Search for the cell housing the specified text and yield its (X, Y) center coordinate. 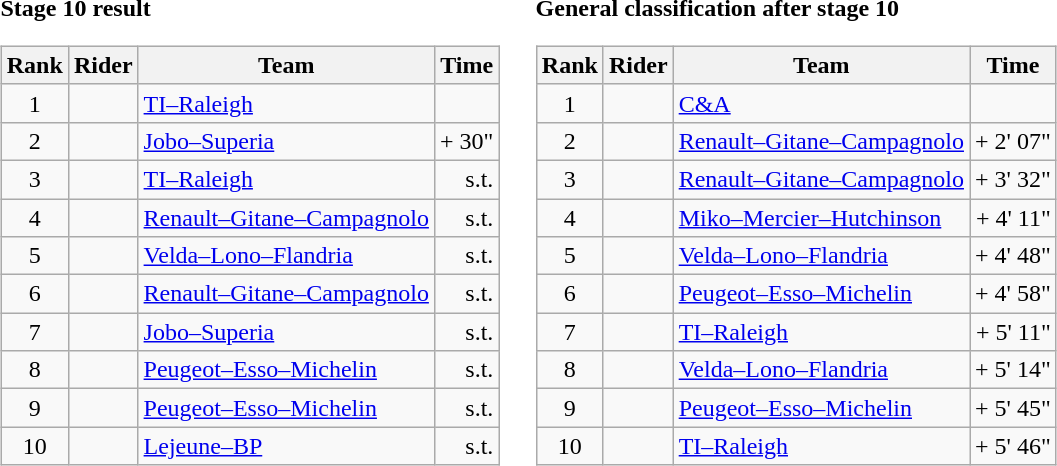
+ 30" (466, 141)
+ 5' 11" (1014, 332)
+ 4' 48" (1014, 256)
C&A (821, 103)
+ 2' 07" (1014, 141)
+ 5' 45" (1014, 408)
+ 5' 14" (1014, 370)
+ 5' 46" (1014, 446)
Miko–Mercier–Hutchinson (821, 217)
+ 3' 32" (1014, 179)
+ 4' 58" (1014, 294)
Lejeune–BP (286, 446)
+ 4' 11" (1014, 217)
